Pinpoint the cell where the given text exists, returning its (x, y) midpoint coordinate. 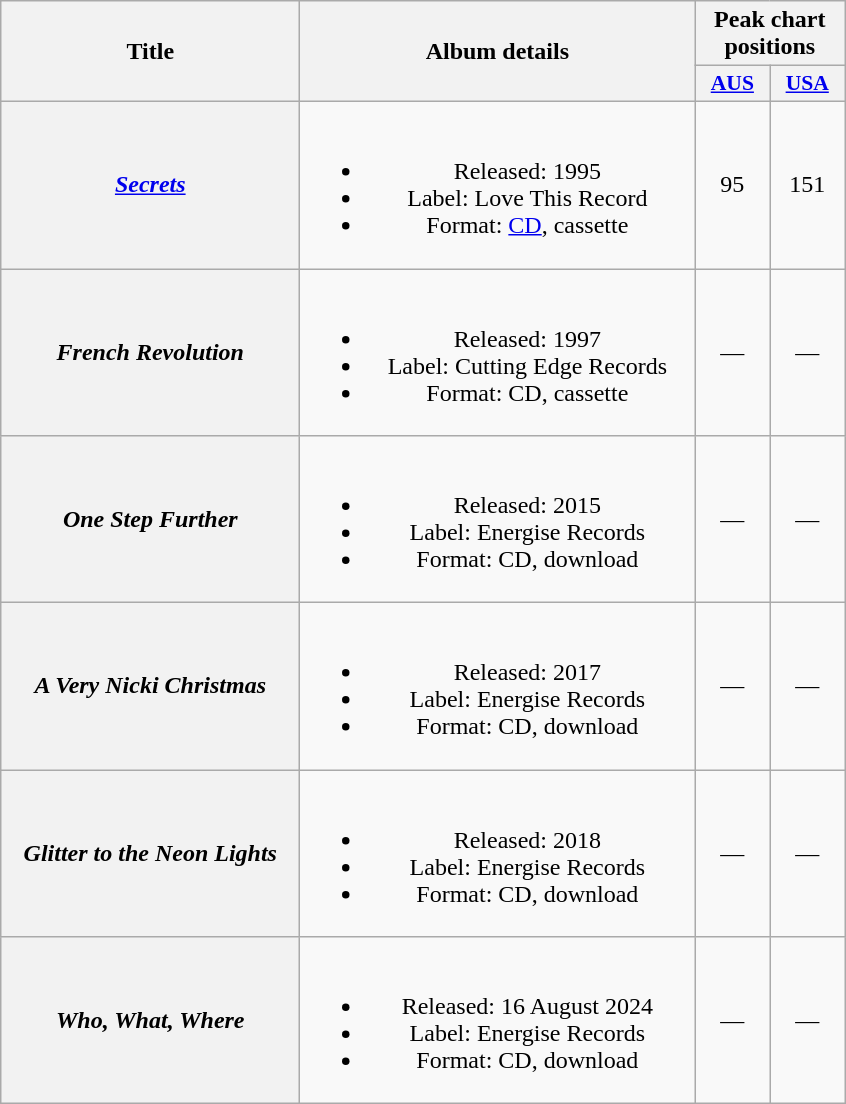
A Very Nicki Christmas (150, 686)
95 (732, 184)
One Step Further (150, 520)
151 (808, 184)
Who, What, Where (150, 1020)
Released: 2017Label: Energise RecordsFormat: CD, download (498, 686)
Released: 2015Label: Energise RecordsFormat: CD, download (498, 520)
Glitter to the Neon Lights (150, 854)
Released: 1995Label: Love This RecordFormat: CD, cassette (498, 184)
Released: 2018Label: Energise RecordsFormat: CD, download (498, 854)
Album details (498, 52)
AUS (732, 84)
USA (808, 84)
Title (150, 52)
Peak chart positions (770, 34)
French Revolution (150, 352)
Secrets (150, 184)
Released: 16 August 2024Label: Energise RecordsFormat: CD, download (498, 1020)
Released: 1997Label: Cutting Edge RecordsFormat: CD, cassette (498, 352)
